Pinpoint the cell where the given text exists, returning its [x, y] midpoint coordinate. 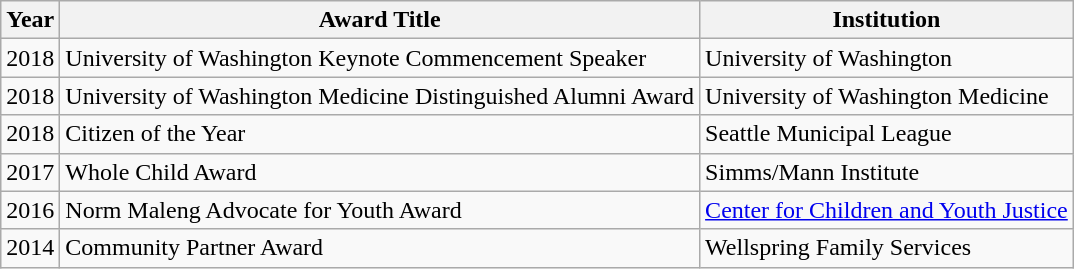
Community Partner Award [380, 248]
Simms/Mann Institute [887, 172]
Citizen of the Year [380, 134]
Institution [887, 20]
Wellspring Family Services [887, 248]
Center for Children and Youth Justice [887, 210]
Whole Child Award [380, 172]
University of Washington Medicine [887, 96]
2017 [30, 172]
Seattle Municipal League [887, 134]
University of Washington [887, 58]
2014 [30, 248]
2016 [30, 210]
University of Washington Medicine Distinguished Alumni Award [380, 96]
University of Washington Keynote Commencement Speaker [380, 58]
Award Title [380, 20]
Year [30, 20]
Norm Maleng Advocate for Youth Award [380, 210]
